Locate the cell with the specified text and output its (X, Y) center coordinate. 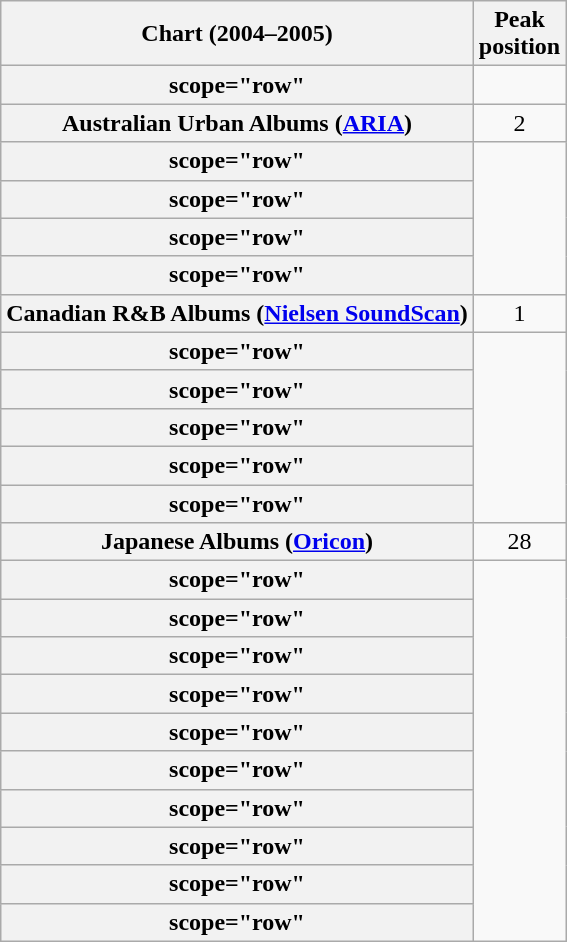
Chart (2004–2005) (238, 34)
Australian Urban Albums (ARIA) (238, 123)
28 (519, 542)
2 (519, 123)
Japanese Albums (Oricon) (238, 542)
Canadian R&B Albums (Nielsen SoundScan) (238, 313)
1 (519, 313)
Peakposition (519, 34)
